Determine the [X, Y] coordinate at the center of the cell enclosing the given text.  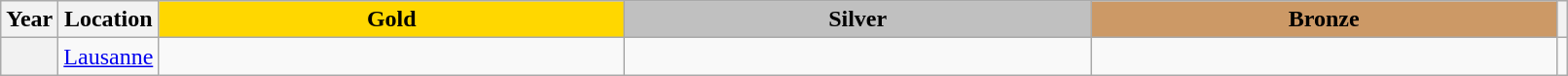
Location [109, 19]
Bronze [1324, 19]
Silver [858, 19]
Gold [391, 19]
Year [29, 19]
Lausanne [109, 57]
